From the cell containing the given text, extract its center point as [X, Y] coordinate. 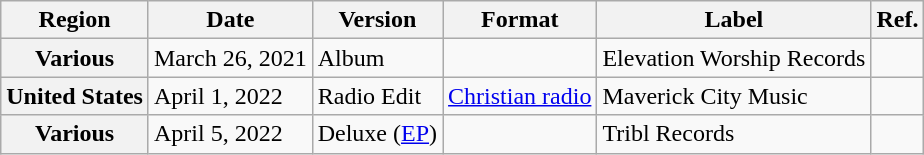
Date [230, 20]
March 26, 2021 [230, 58]
Elevation Worship Records [734, 58]
Format [520, 20]
April 5, 2022 [230, 134]
Album [377, 58]
United States [75, 96]
Deluxe (EP) [377, 134]
Region [75, 20]
Maverick City Music [734, 96]
Radio Edit [377, 96]
Ref. [898, 20]
Label [734, 20]
Christian radio [520, 96]
Version [377, 20]
April 1, 2022 [230, 96]
Tribl Records [734, 134]
